Search for the cell housing the specified text and yield its (x, y) center coordinate. 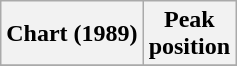
Peakposition (189, 34)
Chart (1989) (72, 34)
